Determine the [x, y] coordinate at the center of the cell enclosing the given text.  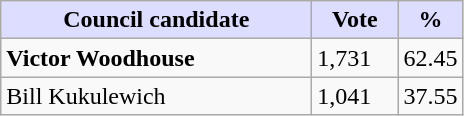
Victor Woodhouse [156, 58]
1,041 [355, 96]
Bill Kukulewich [156, 96]
Council candidate [156, 20]
1,731 [355, 58]
62.45 [430, 58]
% [430, 20]
37.55 [430, 96]
Vote [355, 20]
